Extract the [X, Y] coordinate from the center of the cell holding the provided text.  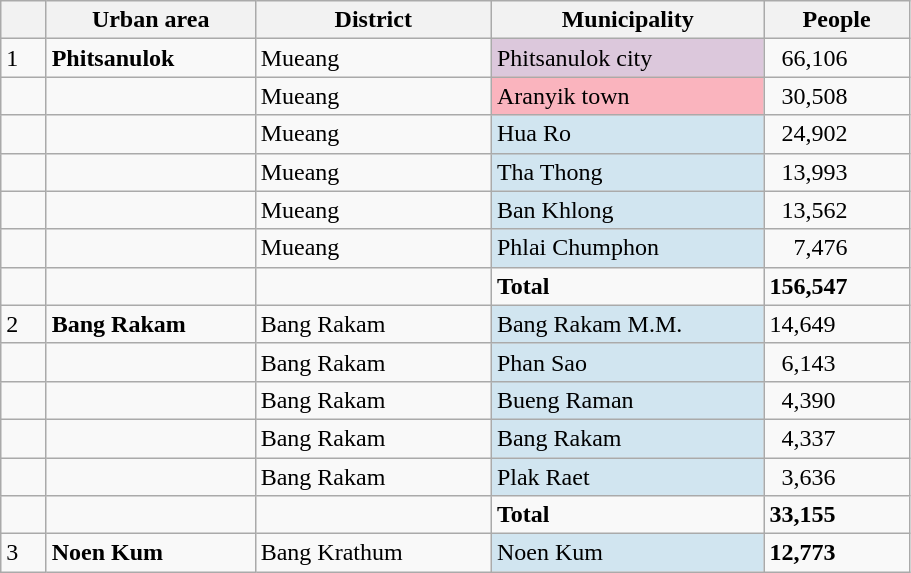
People [836, 20]
30,508 [836, 96]
Bang Rakam M.M. [628, 324]
66,106 [836, 58]
Municipality [628, 20]
Aranyik town [628, 96]
2 [24, 324]
156,547 [836, 286]
Bueng Raman [628, 400]
24,902 [836, 134]
Ban Khlong [628, 210]
6,143 [836, 362]
3,636 [836, 477]
7,476 [836, 248]
Urban area [150, 20]
Phlai Chumphon [628, 248]
1 [24, 58]
14,649 [836, 324]
13,993 [836, 172]
12,773 [836, 553]
Tha Thong [628, 172]
District [373, 20]
4,337 [836, 438]
33,155 [836, 515]
Plak Raet [628, 477]
Hua Ro [628, 134]
Phan Sao [628, 362]
4,390 [836, 400]
3 [24, 553]
Phitsanulok city [628, 58]
Phitsanulok [150, 58]
13,562 [836, 210]
Bang Krathum [373, 553]
